Capture the cell that displays the provided text and extract its [x, y] central coordinate. 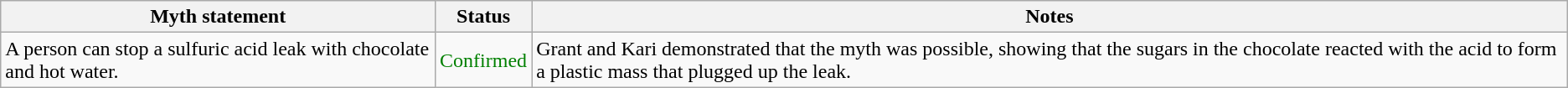
Myth statement [218, 17]
Notes [1050, 17]
A person can stop a sulfuric acid leak with chocolate and hot water. [218, 60]
Status [484, 17]
Confirmed [484, 60]
